Pinpoint the cell where the given text exists, returning its [X, Y] midpoint coordinate. 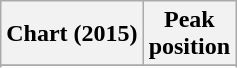
Chart (2015) [72, 34]
Peak position [189, 34]
